From the cell containing the given text, extract its center point as [X, Y] coordinate. 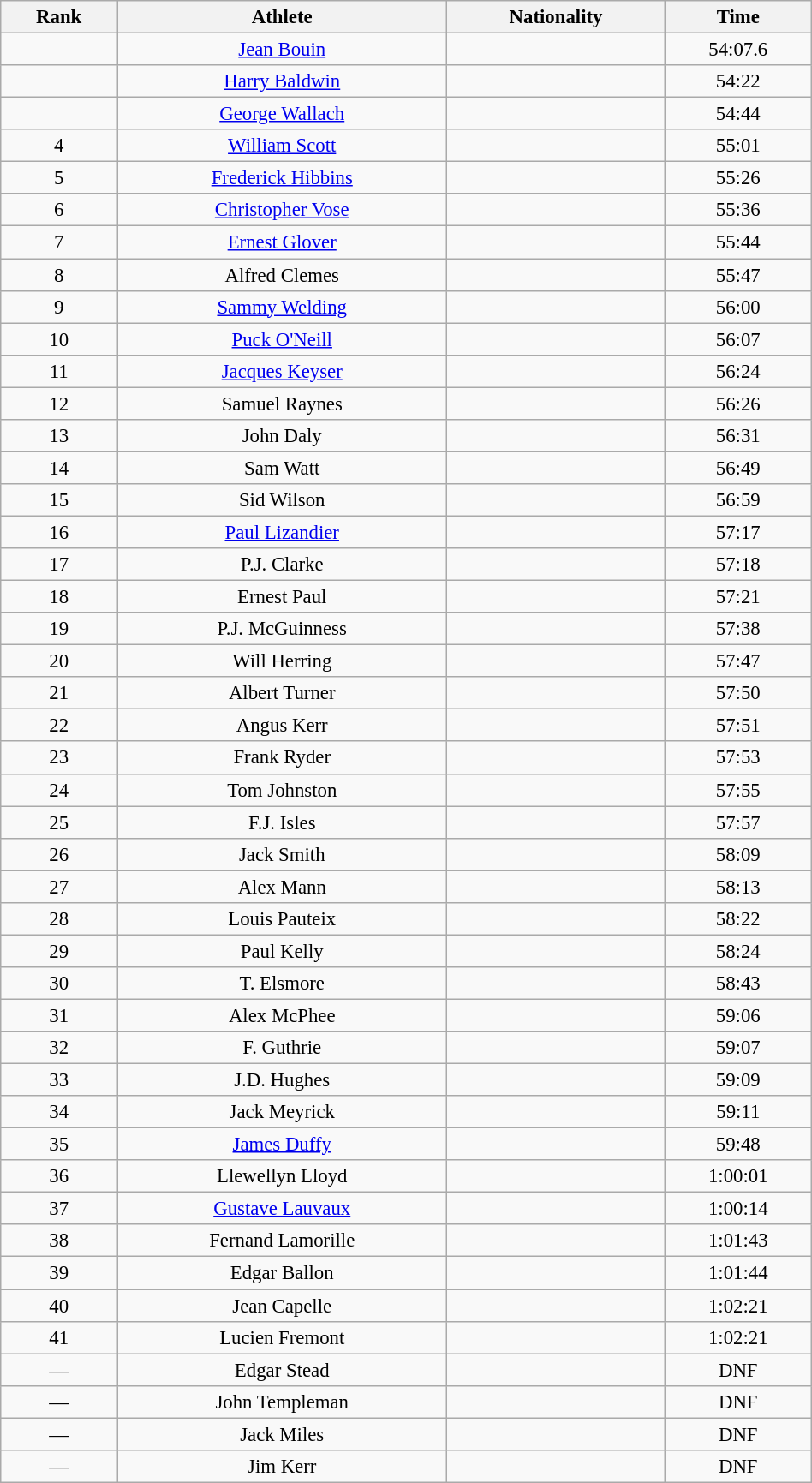
54:07.6 [738, 50]
55:44 [738, 242]
55:36 [738, 210]
Ernest Glover [283, 242]
Ernest Paul [283, 597]
Sid Wilson [283, 500]
13 [59, 436]
55:01 [738, 146]
George Wallach [283, 114]
16 [59, 532]
19 [59, 629]
35 [59, 1145]
57:17 [738, 532]
Jacques Keyser [283, 371]
Paul Kelly [283, 951]
57:47 [738, 661]
38 [59, 1241]
56:00 [738, 307]
Athlete [283, 17]
41 [59, 1337]
8 [59, 275]
18 [59, 597]
10 [59, 339]
20 [59, 661]
58:22 [738, 919]
33 [59, 1080]
1:00:14 [738, 1209]
11 [59, 371]
Jean Bouin [283, 50]
Alex Mann [283, 887]
Jean Capelle [283, 1306]
28 [59, 919]
Edgar Ballon [283, 1273]
37 [59, 1209]
F.J. Isles [283, 822]
John Daly [283, 436]
56:31 [738, 436]
Jack Miles [283, 1434]
56:59 [738, 500]
57:57 [738, 822]
P.J. McGuinness [283, 629]
57:50 [738, 693]
59:07 [738, 1048]
27 [59, 887]
Jim Kerr [283, 1467]
F. Guthrie [283, 1048]
59:48 [738, 1145]
25 [59, 822]
William Scott [283, 146]
Nationality [557, 17]
39 [59, 1273]
James Duffy [283, 1145]
15 [59, 500]
4 [59, 146]
Harry Baldwin [283, 81]
54:44 [738, 114]
Frank Ryder [283, 758]
7 [59, 242]
55:47 [738, 275]
Gustave Lauvaux [283, 1209]
Paul Lizandier [283, 532]
55:26 [738, 178]
59:06 [738, 1015]
Louis Pauteix [283, 919]
6 [59, 210]
Jack Smith [283, 854]
29 [59, 951]
Will Herring [283, 661]
57:53 [738, 758]
5 [59, 178]
Frederick Hibbins [283, 178]
1:00:01 [738, 1176]
24 [59, 790]
T. Elsmore [283, 984]
Rank [59, 17]
30 [59, 984]
22 [59, 726]
Edgar Stead [283, 1370]
P.J. Clarke [283, 565]
9 [59, 307]
Tom Johnston [283, 790]
14 [59, 468]
57:18 [738, 565]
57:55 [738, 790]
31 [59, 1015]
Llewellyn Lloyd [283, 1176]
Sam Watt [283, 468]
1:01:44 [738, 1273]
59:11 [738, 1112]
57:51 [738, 726]
J.D. Hughes [283, 1080]
Time [738, 17]
Alfred Clemes [283, 275]
26 [59, 854]
Albert Turner [283, 693]
34 [59, 1112]
57:38 [738, 629]
12 [59, 404]
Christopher Vose [283, 210]
John Templeman [283, 1402]
Alex McPhee [283, 1015]
40 [59, 1306]
23 [59, 758]
58:09 [738, 854]
Puck O'Neill [283, 339]
58:43 [738, 984]
56:26 [738, 404]
Angus Kerr [283, 726]
Sammy Welding [283, 307]
Jack Meyrick [283, 1112]
36 [59, 1176]
1:01:43 [738, 1241]
32 [59, 1048]
59:09 [738, 1080]
21 [59, 693]
56:24 [738, 371]
54:22 [738, 81]
58:24 [738, 951]
Samuel Raynes [283, 404]
57:21 [738, 597]
58:13 [738, 887]
Fernand Lamorille [283, 1241]
17 [59, 565]
Lucien Fremont [283, 1337]
56:49 [738, 468]
56:07 [738, 339]
